Return the (X, Y) coordinate for the center point of the cell that contains the specified text.  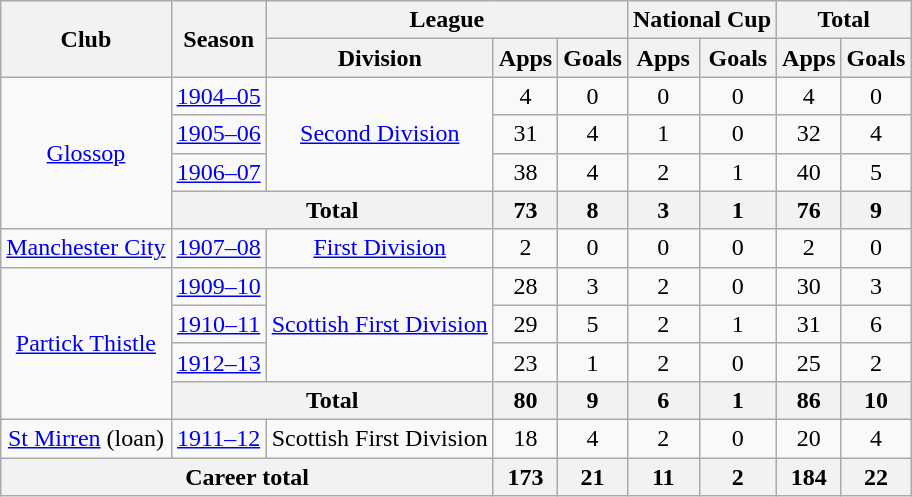
173 (525, 477)
32 (809, 134)
Club (86, 39)
40 (809, 172)
1910–11 (218, 324)
1906–07 (218, 172)
National Cup (702, 20)
10 (876, 400)
86 (809, 400)
Manchester City (86, 248)
1907–08 (218, 248)
Glossop (86, 153)
30 (809, 286)
184 (809, 477)
1909–10 (218, 286)
25 (809, 362)
1911–12 (218, 438)
First Division (380, 248)
38 (525, 172)
20 (809, 438)
League (446, 20)
28 (525, 286)
11 (663, 477)
76 (809, 210)
18 (525, 438)
1904–05 (218, 96)
Second Division (380, 134)
1905–06 (218, 134)
29 (525, 324)
21 (593, 477)
Season (218, 39)
23 (525, 362)
8 (593, 210)
Partick Thistle (86, 343)
St Mirren (loan) (86, 438)
73 (525, 210)
22 (876, 477)
Career total (248, 477)
1912–13 (218, 362)
Division (380, 58)
80 (525, 400)
